Detect which cell encompasses the target text, then output its (x, y) center coordinate. 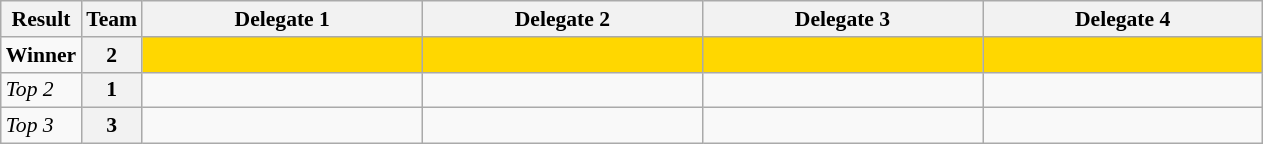
Delegate 2 (562, 19)
Top 2 (42, 90)
Top 3 (42, 126)
Delegate 4 (1123, 19)
1 (112, 90)
2 (112, 55)
Winner (42, 55)
Delegate 1 (282, 19)
Team (112, 19)
Delegate 3 (842, 19)
Result (42, 19)
3 (112, 126)
